Capture the cell that displays the provided text and extract its (x, y) central coordinate. 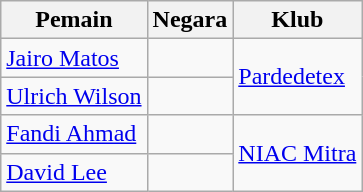
Jairo Matos (74, 58)
Fandi Ahmad (74, 134)
Pemain (74, 20)
Pardedetex (298, 77)
Klub (298, 20)
Negara (190, 20)
Ulrich Wilson (74, 96)
David Lee (74, 172)
NIAC Mitra (298, 153)
